Capture the cell that displays the provided text and extract its [x, y] central coordinate. 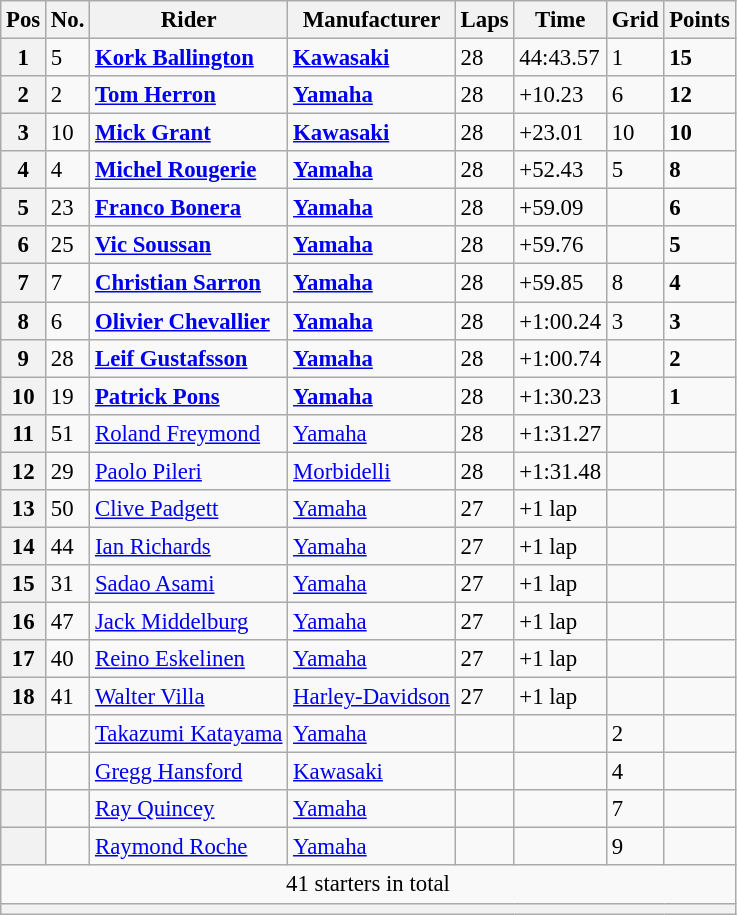
Michel Rougerie [189, 170]
Franco Bonera [189, 208]
29 [68, 471]
44:43.57 [560, 58]
44 [68, 546]
+1:31.27 [560, 433]
Takazumi Katayama [189, 734]
+1:31.48 [560, 471]
Ray Quincey [189, 809]
17 [24, 659]
Ian Richards [189, 546]
11 [24, 433]
+59.85 [560, 283]
Mick Grant [189, 133]
51 [68, 433]
Harley-Davidson [372, 697]
Reino Eskelinen [189, 659]
Time [560, 20]
+59.76 [560, 245]
Raymond Roche [189, 847]
41 starters in total [368, 885]
Vic Soussan [189, 245]
25 [68, 245]
40 [68, 659]
+23.01 [560, 133]
+1:30.23 [560, 396]
50 [68, 509]
Clive Padgett [189, 509]
Leif Gustafsson [189, 358]
Tom Herron [189, 95]
Olivier Chevallier [189, 321]
+10.23 [560, 95]
47 [68, 621]
Roland Freymond [189, 433]
Grid [634, 20]
+1:00.74 [560, 358]
31 [68, 584]
Paolo Pileri [189, 471]
+59.09 [560, 208]
Kork Ballington [189, 58]
Christian Sarron [189, 283]
18 [24, 697]
Laps [484, 20]
No. [68, 20]
Points [700, 20]
+1:00.24 [560, 321]
19 [68, 396]
Sadao Asami [189, 584]
Rider [189, 20]
41 [68, 697]
23 [68, 208]
Walter Villa [189, 697]
Gregg Hansford [189, 772]
Patrick Pons [189, 396]
Manufacturer [372, 20]
Morbidelli [372, 471]
13 [24, 509]
16 [24, 621]
+52.43 [560, 170]
Pos [24, 20]
Jack Middelburg [189, 621]
14 [24, 546]
